From the cell containing the given text, extract its center point as (x, y) coordinate. 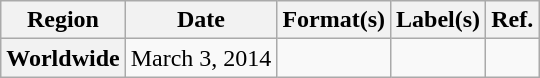
March 3, 2014 (201, 58)
Region (63, 20)
Format(s) (334, 20)
Date (201, 20)
Worldwide (63, 58)
Label(s) (438, 20)
Ref. (512, 20)
